Locate the cell with the specified text and output its [X, Y] center coordinate. 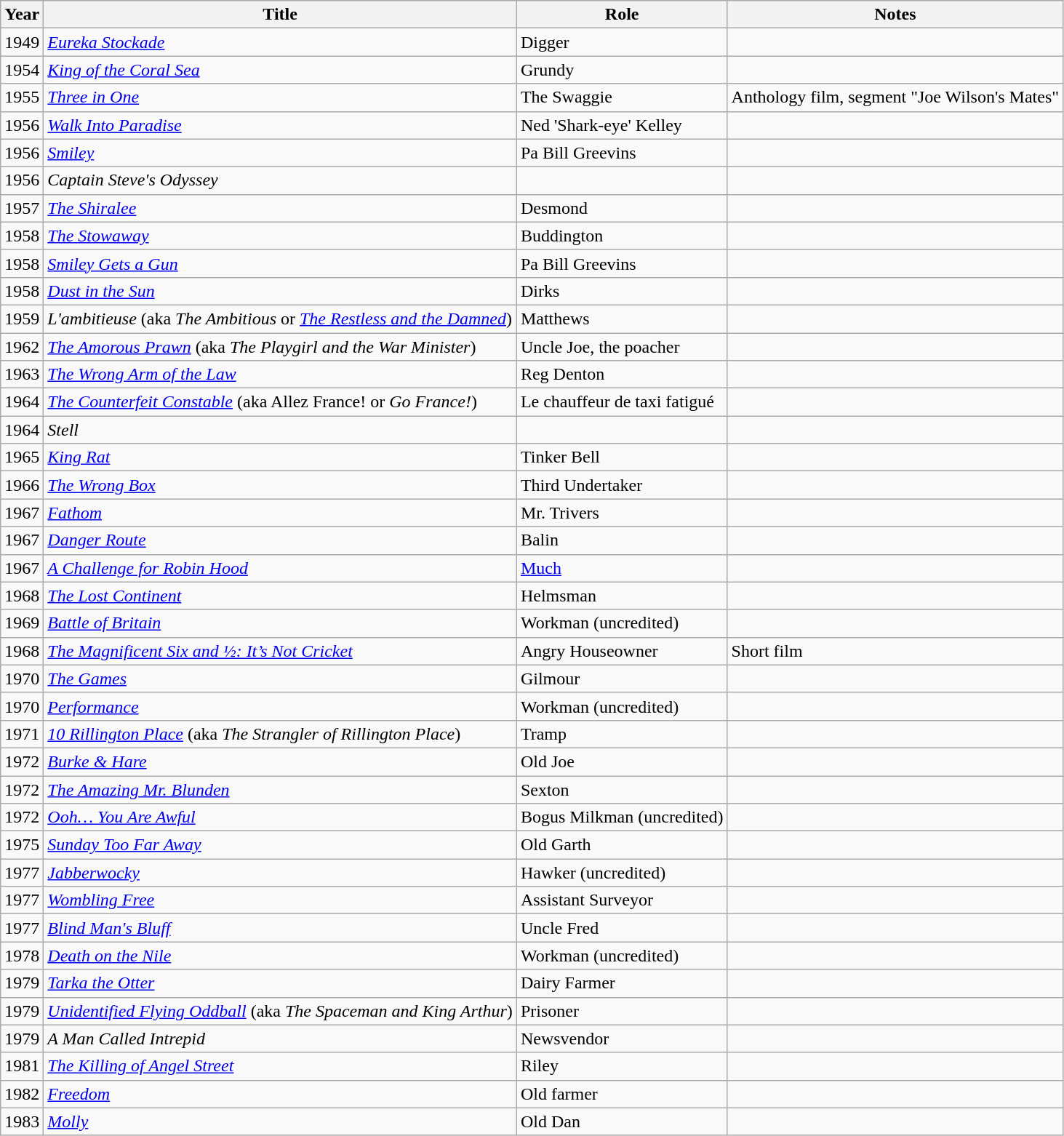
Dairy Farmer [622, 983]
Smiley Gets a Gun [281, 263]
Gilmour [622, 679]
King of the Coral Sea [281, 70]
Notes [895, 15]
The Magnificent Six and ½: It’s Not Cricket [281, 651]
1963 [22, 375]
Three in One [281, 97]
Tramp [622, 734]
Much [622, 568]
L'ambitieuse (aka The Ambitious or The Restless and the Damned) [281, 319]
Death on the Nile [281, 956]
1975 [22, 845]
Jabberwocky [281, 873]
Fathom [281, 513]
Year [22, 15]
Newsvendor [622, 1039]
Wombling Free [281, 900]
Ooh… You Are Awful [281, 817]
Eureka Stockade [281, 42]
Old Dan [622, 1121]
Mr. Trivers [622, 513]
Angry Houseowner [622, 651]
A Man Called Intrepid [281, 1039]
Stell [281, 430]
Walk Into Paradise [281, 125]
Anthology film, segment "Joe Wilson's Mates" [895, 97]
Unidentified Flying Oddball (aka The Spaceman and King Arthur) [281, 1011]
1966 [22, 485]
Riley [622, 1066]
Freedom [281, 1094]
10 Rillington Place (aka The Strangler of Rillington Place) [281, 734]
Ned 'Shark-eye' Kelley [622, 125]
1965 [22, 457]
1959 [22, 319]
Role [622, 15]
Old farmer [622, 1094]
Burke & Hare [281, 761]
Sexton [622, 789]
Molly [281, 1121]
1962 [22, 347]
Helmsman [622, 596]
The Counterfeit Constable (aka Allez France! or Go France!) [281, 402]
Dust in the Sun [281, 291]
Le chauffeur de taxi fatigué [622, 402]
1955 [22, 97]
1949 [22, 42]
Matthews [622, 319]
Balin [622, 540]
Old Joe [622, 761]
The Killing of Angel Street [281, 1066]
Tarka the Otter [281, 983]
Sunday Too Far Away [281, 845]
The Shiralee [281, 208]
The Games [281, 679]
Assistant Surveyor [622, 900]
1957 [22, 208]
Old Garth [622, 845]
Uncle Fred [622, 928]
Uncle Joe, the poacher [622, 347]
King Rat [281, 457]
Reg Denton [622, 375]
Dirks [622, 291]
The Amazing Mr. Blunden [281, 789]
The Wrong Arm of the Law [281, 375]
Captain Steve's Odyssey [281, 180]
Grundy [622, 70]
The Amorous Prawn (aka The Playgirl and the War Minister) [281, 347]
1981 [22, 1066]
Danger Route [281, 540]
The Lost Continent [281, 596]
The Wrong Box [281, 485]
1983 [22, 1121]
1969 [22, 623]
1978 [22, 956]
Prisoner [622, 1011]
Title [281, 15]
Buddington [622, 236]
Smiley [281, 153]
Bogus Milkman (uncredited) [622, 817]
Blind Man's Bluff [281, 928]
1954 [22, 70]
Tinker Bell [622, 457]
Hawker (uncredited) [622, 873]
The Swaggie [622, 97]
1971 [22, 734]
Performance [281, 706]
Digger [622, 42]
Third Undertaker [622, 485]
Short film [895, 651]
The Stowaway [281, 236]
A Challenge for Robin Hood [281, 568]
Desmond [622, 208]
Battle of Britain [281, 623]
1982 [22, 1094]
